For the text-containing cell, return its midpoint in (X, Y) coordinate format. 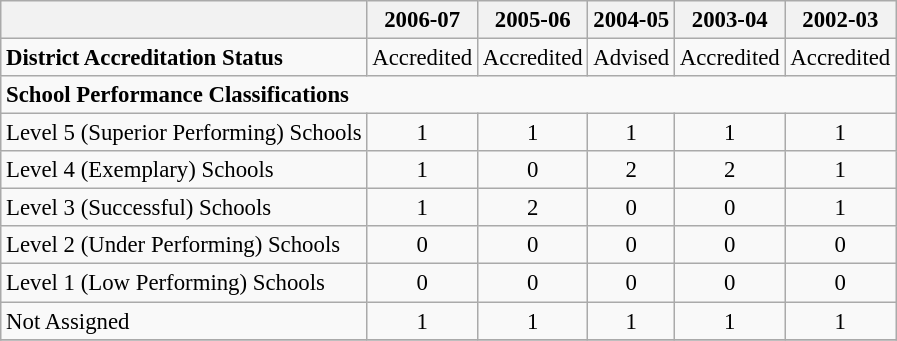
Advised (632, 58)
2003-04 (730, 20)
Level 5 (Superior Performing) Schools (184, 133)
2004-05 (632, 20)
District Accreditation Status (184, 58)
2005-06 (532, 20)
2002-03 (840, 20)
Level 3 (Successful) Schools (184, 208)
Level 1 (Low Performing) Schools (184, 283)
Not Assigned (184, 321)
2006-07 (422, 20)
Level 4 (Exemplary) Schools (184, 170)
School Performance Classifications (448, 95)
Level 2 (Under Performing) Schools (184, 245)
